Detect which cell encompasses the target text, then output its (x, y) center coordinate. 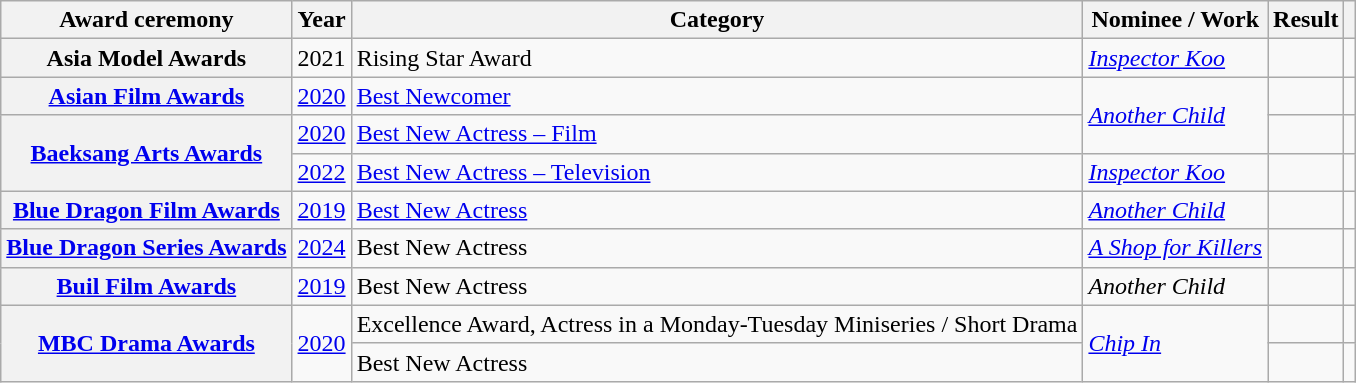
Blue Dragon Series Awards (146, 248)
Blue Dragon Film Awards (146, 210)
2024 (322, 248)
2022 (322, 172)
Result (1306, 20)
Best New Actress – Television (717, 172)
Chip In (1176, 343)
Category (717, 20)
2021 (322, 58)
MBC Drama Awards (146, 343)
Rising Star Award (717, 58)
Nominee / Work (1176, 20)
Buil Film Awards (146, 286)
Asian Film Awards (146, 96)
Excellence Award, Actress in a Monday-Tuesday Miniseries / Short Drama (717, 324)
Best Newcomer (717, 96)
Baeksang Arts Awards (146, 153)
Asia Model Awards (146, 58)
Year (322, 20)
A Shop for Killers (1176, 248)
Best New Actress – Film (717, 134)
Award ceremony (146, 20)
